Return (x, y) of the center of cell containing provided text 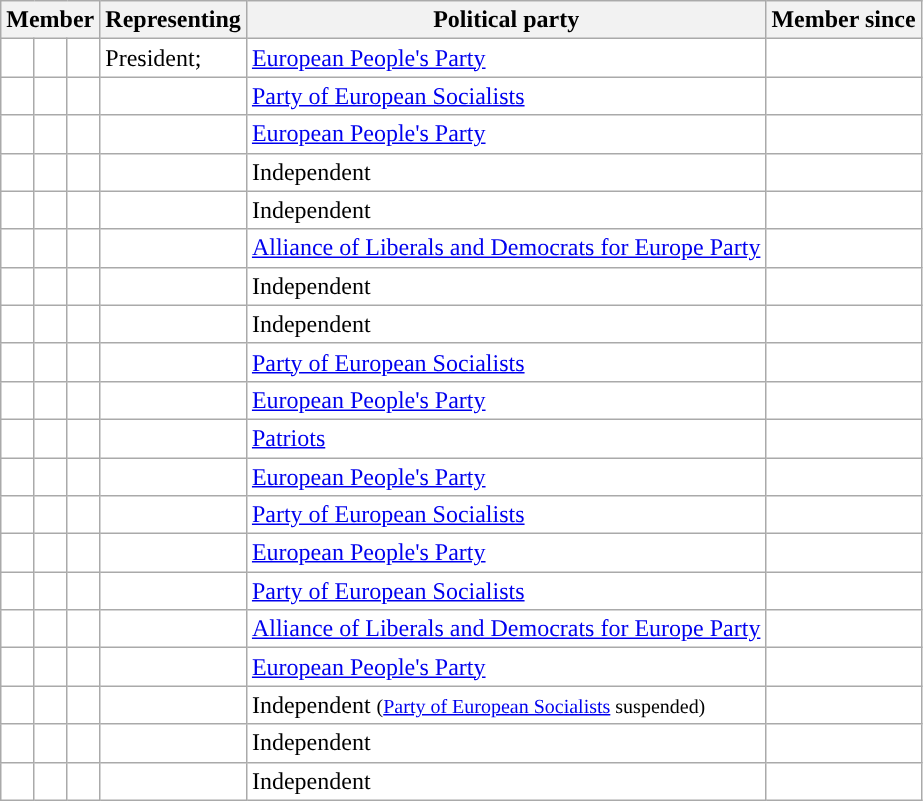
Patriots (506, 438)
Member since (844, 20)
Representing (174, 20)
Political party (506, 20)
President; (174, 58)
Independent (Party of European Socialists suspended) (506, 705)
Member (50, 20)
